Return [x, y] of the center of cell containing provided text 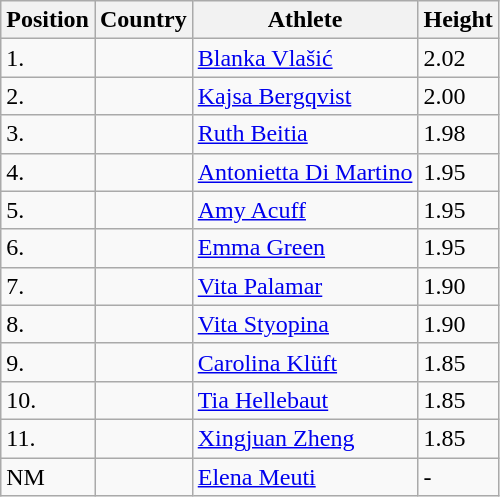
9. [48, 362]
11. [48, 438]
3. [48, 134]
Elena Meuti [305, 477]
Height [458, 20]
Athlete [305, 20]
8. [48, 324]
7. [48, 286]
Blanka Vlašić [305, 58]
Country [143, 20]
2.00 [458, 96]
10. [48, 400]
1. [48, 58]
1.98 [458, 134]
2. [48, 96]
Emma Green [305, 248]
Xingjuan Zheng [305, 438]
2.02 [458, 58]
Kajsa Bergqvist [305, 96]
Antonietta Di Martino [305, 172]
4. [48, 172]
6. [48, 248]
Position [48, 20]
NM [48, 477]
Tia Hellebaut [305, 400]
Ruth Beitia [305, 134]
Amy Acuff [305, 210]
- [458, 477]
Vita Styopina [305, 324]
Vita Palamar [305, 286]
5. [48, 210]
Carolina Klüft [305, 362]
